Determine the (X, Y) coordinate at the center of the cell enclosing the given text.  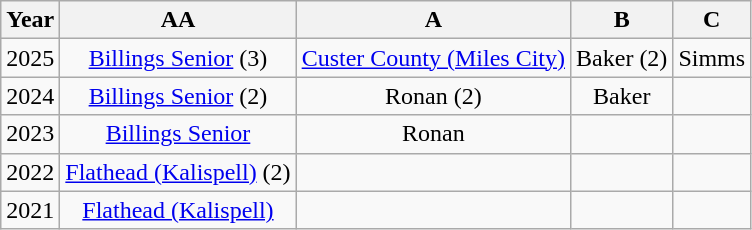
2021 (30, 210)
Ronan (433, 134)
Baker (2) (622, 58)
Year (30, 20)
Simms (712, 58)
Flathead (Kalispell) (178, 210)
Ronan (2) (433, 96)
2024 (30, 96)
Flathead (Kalispell) (2) (178, 172)
A (433, 20)
Billings Senior (3) (178, 58)
2022 (30, 172)
Billings Senior (178, 134)
2023 (30, 134)
Baker (622, 96)
AA (178, 20)
Custer County (Miles City) (433, 58)
B (622, 20)
2025 (30, 58)
Billings Senior (2) (178, 96)
C (712, 20)
